Capture the cell that displays the provided text and extract its [x, y] central coordinate. 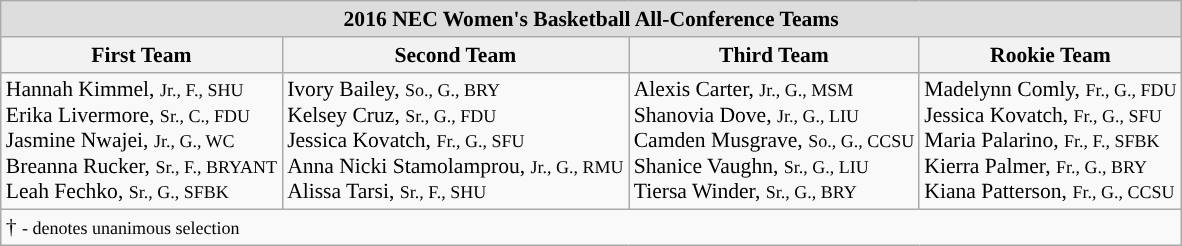
Madelynn Comly, Fr., G., FDUJessica Kovatch, Fr., G., SFUMaria Palarino, Fr., F., SFBKKierra Palmer, Fr., G., BRYKiana Patterson, Fr., G., CCSU [1050, 141]
2016 NEC Women's Basketball All-Conference Teams [592, 19]
Rookie Team [1050, 55]
Third Team [774, 55]
First Team [142, 55]
† - denotes unanimous selection [592, 228]
Alexis Carter, Jr., G., MSMShanovia Dove, Jr., G., LIUCamden Musgrave, So., G., CCSUShanice Vaughn, Sr., G., LIUTiersa Winder, Sr., G., BRY [774, 141]
Ivory Bailey, So., G., BRYKelsey Cruz, Sr., G., FDUJessica Kovatch, Fr., G., SFUAnna Nicki Stamolamprou, Jr., G., RMUAlissa Tarsi, Sr., F., SHU [456, 141]
Hannah Kimmel, Jr., F., SHUErika Livermore, Sr., C., FDUJasmine Nwajei, Jr., G., WCBreanna Rucker, Sr., F., BRYANTLeah Fechko, Sr., G., SFBK [142, 141]
Second Team [456, 55]
